Capture the cell that displays the provided text and extract its [X, Y] central coordinate. 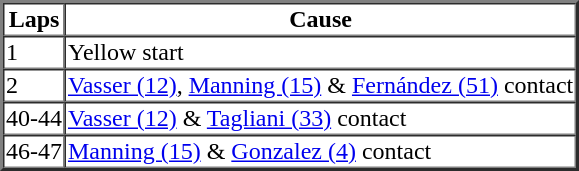
Vasser (12), Manning (15) & Fernández (51) contact [320, 86]
46-47 [34, 152]
Laps [34, 20]
Vasser (12) & Tagliani (33) contact [320, 118]
Cause [320, 20]
Manning (15) & Gonzalez (4) contact [320, 152]
2 [34, 86]
Yellow start [320, 52]
1 [34, 52]
40-44 [34, 118]
